Scan for the cell matching the given text and deliver its [x, y] coordinate at center. 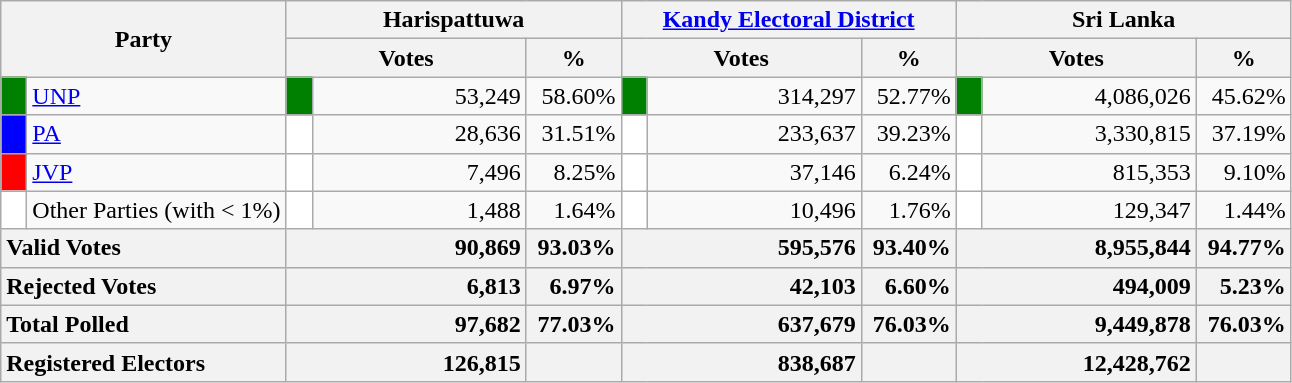
Party [144, 39]
PA [156, 134]
Sri Lanka [1124, 20]
6.24% [908, 172]
Valid Votes [144, 248]
97,682 [406, 324]
10,496 [754, 210]
8.25% [574, 172]
37.19% [1244, 134]
6.97% [574, 286]
8,955,844 [1076, 248]
90,869 [406, 248]
1.76% [908, 210]
3,330,815 [1089, 134]
6,813 [406, 286]
129,347 [1089, 210]
314,297 [754, 96]
7,496 [419, 172]
Rejected Votes [144, 286]
58.60% [574, 96]
12,428,762 [1076, 362]
Total Polled [144, 324]
6.60% [908, 286]
494,009 [1076, 286]
Kandy Electoral District [788, 20]
126,815 [406, 362]
9,449,878 [1076, 324]
637,679 [741, 324]
42,103 [741, 286]
53,249 [419, 96]
1.44% [1244, 210]
39.23% [908, 134]
93.03% [574, 248]
1.64% [574, 210]
28,636 [419, 134]
Harispattuwa [454, 20]
Registered Electors [144, 362]
52.77% [908, 96]
93.40% [908, 248]
45.62% [1244, 96]
77.03% [574, 324]
815,353 [1089, 172]
94.77% [1244, 248]
37,146 [754, 172]
5.23% [1244, 286]
9.10% [1244, 172]
838,687 [741, 362]
233,637 [754, 134]
4,086,026 [1089, 96]
31.51% [574, 134]
JVP [156, 172]
UNP [156, 96]
595,576 [741, 248]
Other Parties (with < 1%) [156, 210]
1,488 [419, 210]
